Capture the cell that displays the provided text and extract its (x, y) central coordinate. 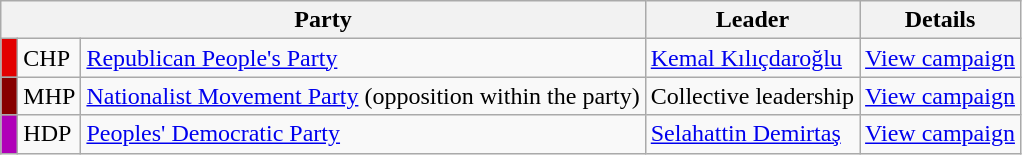
Kemal Kılıçdaroğlu (752, 58)
CHP (50, 58)
HDP (50, 134)
Selahattin Demirtaş (752, 134)
Party (323, 20)
Leader (752, 20)
Details (940, 20)
Collective leadership (752, 96)
MHP (50, 96)
Republican People's Party (363, 58)
Nationalist Movement Party (opposition within the party) (363, 96)
Peoples' Democratic Party (363, 134)
